For the text-containing cell, return its midpoint in [x, y] coordinate format. 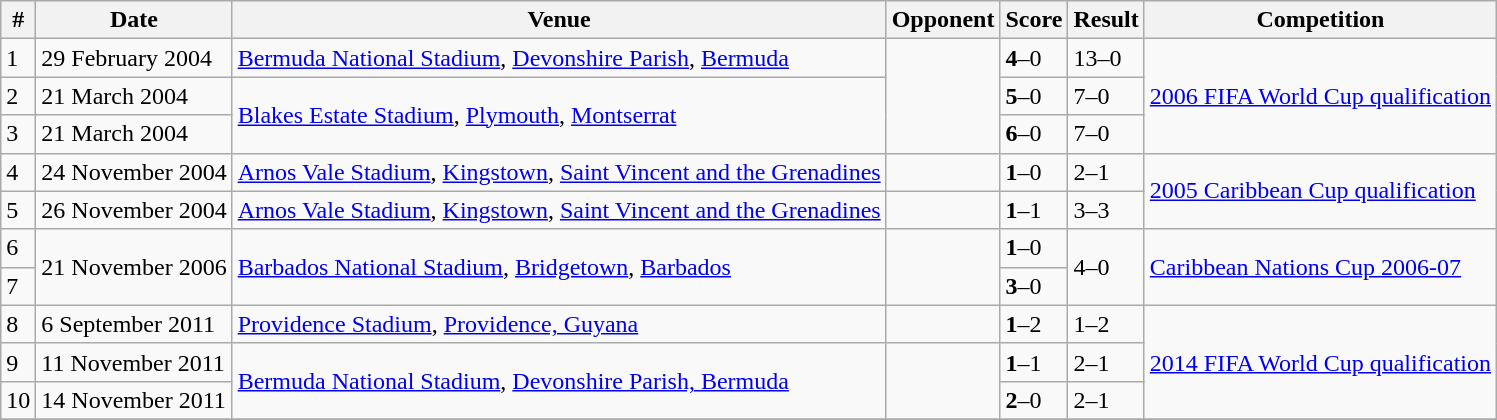
3 [18, 134]
# [18, 20]
2005 Caribbean Cup qualification [1320, 191]
14 November 2011 [134, 400]
29 February 2004 [134, 58]
24 November 2004 [134, 172]
Barbados National Stadium, Bridgetown, Barbados [559, 267]
5–0 [1034, 96]
7 [18, 286]
4 [18, 172]
26 November 2004 [134, 210]
13–0 [1106, 58]
3–3 [1106, 210]
Venue [559, 20]
2006 FIFA World Cup qualification [1320, 96]
6 September 2011 [134, 324]
8 [18, 324]
Date [134, 20]
2 [18, 96]
6–0 [1034, 134]
3–0 [1034, 286]
2014 FIFA World Cup qualification [1320, 362]
Result [1106, 20]
Score [1034, 20]
Providence Stadium, Providence, Guyana [559, 324]
Caribbean Nations Cup 2006-07 [1320, 267]
6 [18, 248]
2–0 [1034, 400]
11 November 2011 [134, 362]
Competition [1320, 20]
Opponent [943, 20]
Blakes Estate Stadium, Plymouth, Montserrat [559, 115]
10 [18, 400]
9 [18, 362]
21 November 2006 [134, 267]
1 [18, 58]
5 [18, 210]
